Search for the cell housing the specified text and yield its (X, Y) center coordinate. 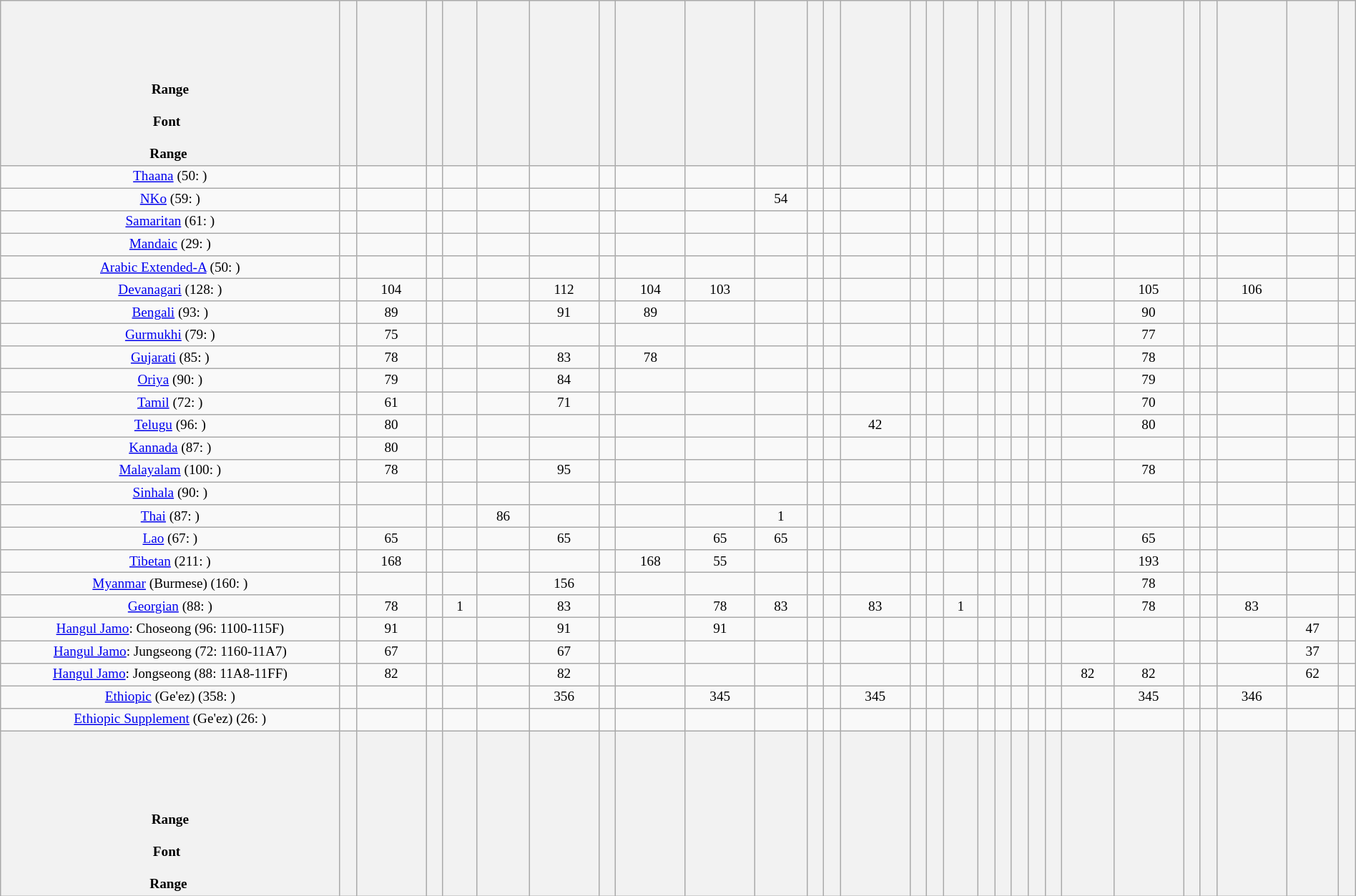
156 (564, 584)
Ethiopic (Ge'ez) (358: ) (170, 697)
75 (390, 335)
Mandaic (29: ) (170, 245)
95 (564, 471)
Hangul Jamo: Jungseong (72: 1160-11A7) (170, 651)
Sinhala (90: ) (170, 493)
42 (875, 425)
47 (1313, 629)
NKo (59: ) (170, 200)
Devanagari (128: ) (170, 290)
Oriya (90: ) (170, 380)
61 (390, 403)
193 (1149, 561)
70 (1149, 403)
Telugu (96: ) (170, 425)
71 (564, 403)
105 (1149, 290)
Tibetan (211: ) (170, 561)
Arabic Extended-A (50: ) (170, 267)
Ethiopic Supplement (Ge'ez) (26: ) (170, 719)
90 (1149, 312)
77 (1149, 335)
106 (1252, 290)
Hangul Jamo: Jongseong (88: 11A8-11FF) (170, 674)
Malayalam (100: ) (170, 471)
Hangul Jamo: Choseong (96: 1100-115F) (170, 629)
Lao (67: ) (170, 538)
Thai (87: ) (170, 516)
112 (564, 290)
356 (564, 697)
Bengali (93: ) (170, 312)
Georgian (88: ) (170, 606)
Gujarati (85: ) (170, 358)
Myanmar (Burmese) (160: ) (170, 584)
346 (1252, 697)
103 (719, 290)
37 (1313, 651)
Thaana (50: ) (170, 177)
Gurmukhi (79: ) (170, 335)
62 (1313, 674)
55 (719, 561)
84 (564, 380)
Kannada (87: ) (170, 448)
Tamil (72: ) (170, 403)
86 (503, 516)
54 (781, 200)
Samaritan (61: ) (170, 222)
